Identify which cell holds the provided text, then report its (X, Y) central coordinate. 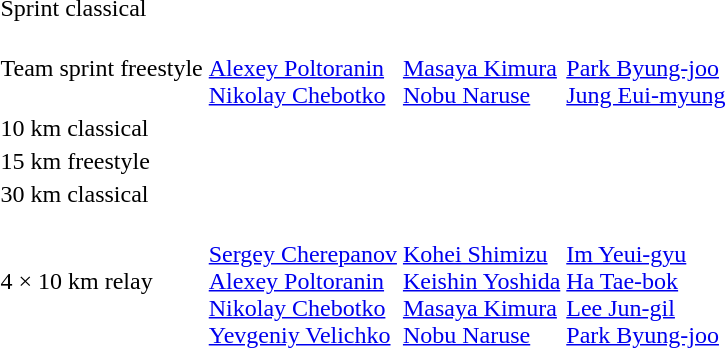
Alexey PoltoraninNikolay Chebotko (302, 68)
Masaya KimuraNobu Naruse (481, 68)
